Provide the (X, Y) coordinate of the cell's center where the given text is located.  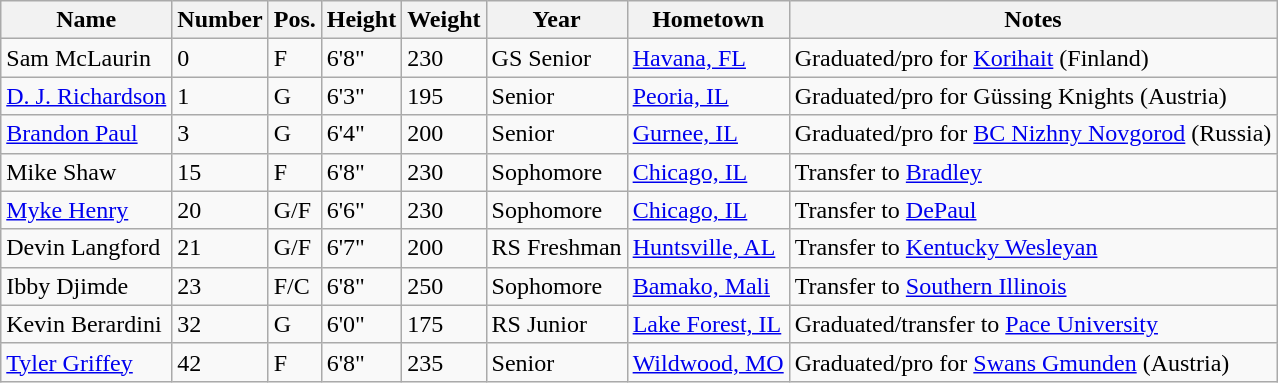
Havana, FL (708, 58)
Hometown (708, 20)
15 (220, 172)
Bamako, Mali (708, 286)
3 (220, 134)
20 (220, 210)
RS Junior (556, 324)
Pos. (294, 20)
Height (361, 20)
21 (220, 248)
Devin Langford (86, 248)
23 (220, 286)
195 (444, 96)
Gurnee, IL (708, 134)
D. J. Richardson (86, 96)
GS Senior (556, 58)
Graduated/pro for Korihait (Finland) (1033, 58)
Transfer to Bradley (1033, 172)
Year (556, 20)
Brandon Paul (86, 134)
Peoria, IL (708, 96)
250 (444, 286)
RS Freshman (556, 248)
Graduated/pro for Güssing Knights (Austria) (1033, 96)
Tyler Griffey (86, 362)
6'3" (361, 96)
Kevin Berardini (86, 324)
1 (220, 96)
Transfer to Kentucky Wesleyan (1033, 248)
Graduated/pro for Swans Gmunden (Austria) (1033, 362)
Graduated/transfer to Pace University (1033, 324)
Ibby Djimde (86, 286)
6'4" (361, 134)
Name (86, 20)
Myke Henry (86, 210)
Sam McLaurin (86, 58)
Number (220, 20)
Weight (444, 20)
32 (220, 324)
Transfer to Southern Illinois (1033, 286)
175 (444, 324)
6'6" (361, 210)
42 (220, 362)
235 (444, 362)
6'0" (361, 324)
Notes (1033, 20)
Transfer to DePaul (1033, 210)
Graduated/pro for BC Nizhny Novgorod (Russia) (1033, 134)
0 (220, 58)
Mike Shaw (86, 172)
6'7" (361, 248)
Lake Forest, IL (708, 324)
Huntsville, AL (708, 248)
F/C (294, 286)
Wildwood, MO (708, 362)
